Determine the [X, Y] coordinate at the center of the cell enclosing the given text.  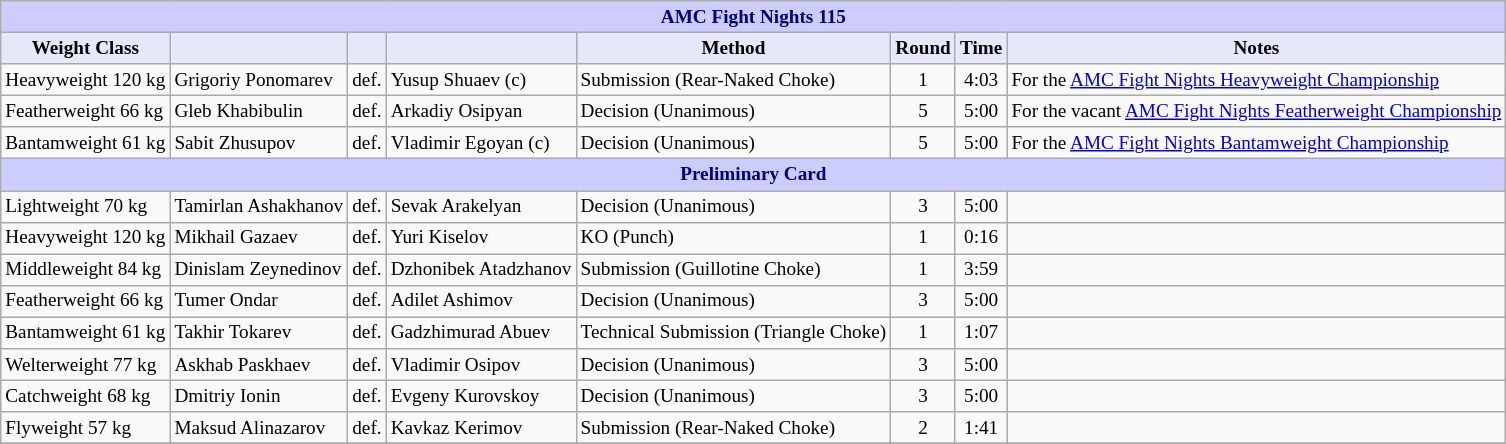
Yuri Kiselov [481, 238]
Gleb Khabibulin [259, 111]
Askhab Paskhaev [259, 365]
Notes [1256, 48]
2 [924, 428]
0:16 [980, 238]
Submission (Guillotine Choke) [734, 270]
KO (Punch) [734, 238]
AMC Fight Nights 115 [754, 17]
Grigoriy Ponomarev [259, 80]
For the AMC Fight Nights Heavyweight Championship [1256, 80]
Dinislam Zeynedinov [259, 270]
Technical Submission (Triangle Choke) [734, 333]
Middleweight 84 kg [86, 270]
Arkadiy Osipyan [481, 111]
Mikhail Gazaev [259, 238]
3:59 [980, 270]
Sabit Zhusupov [259, 143]
Gadzhimurad Abuev [481, 333]
Tamirlan Ashakhanov [259, 206]
For the AMC Fight Nights Bantamweight Championship [1256, 143]
Evgeny Kurovskoy [481, 396]
Maksud Alinazarov [259, 428]
1:07 [980, 333]
Method [734, 48]
Catchweight 68 kg [86, 396]
Vladimir Osipov [481, 365]
Round [924, 48]
1:41 [980, 428]
4:03 [980, 80]
Kavkaz Kerimov [481, 428]
For the vacant AMC Fight Nights Featherweight Championship [1256, 111]
Dmitriy Ionin [259, 396]
Yusup Shuaev (c) [481, 80]
Vladimir Egoyan (c) [481, 143]
Time [980, 48]
Welterweight 77 kg [86, 365]
Preliminary Card [754, 175]
Tumer Ondar [259, 301]
Flyweight 57 kg [86, 428]
Lightweight 70 kg [86, 206]
Sevak Arakelyan [481, 206]
Dzhonibek Atadzhanov [481, 270]
Takhir Tokarev [259, 333]
Adilet Ashimov [481, 301]
Weight Class [86, 48]
